Identify which cell holds the provided text, then report its [x, y] central coordinate. 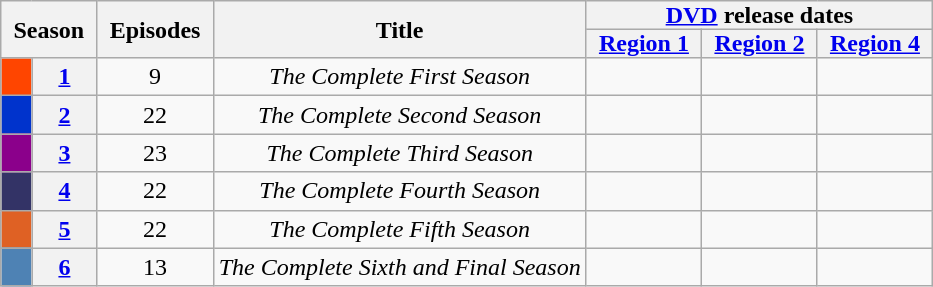
The Complete Fourth Season [400, 191]
23 [155, 153]
3 [64, 153]
The Complete Fifth Season [400, 229]
13 [155, 267]
Region 1 [644, 43]
5 [64, 229]
4 [64, 191]
1 [64, 77]
6 [64, 267]
Episodes [155, 30]
Region 2 [760, 43]
2 [64, 115]
The Complete Second Season [400, 115]
Season [49, 30]
The Complete Sixth and Final Season [400, 267]
Title [400, 30]
The Complete First Season [400, 77]
9 [155, 77]
DVD release dates [759, 15]
The Complete Third Season [400, 153]
Region 4 [875, 43]
